Capture the cell that displays the provided text and extract its (X, Y) central coordinate. 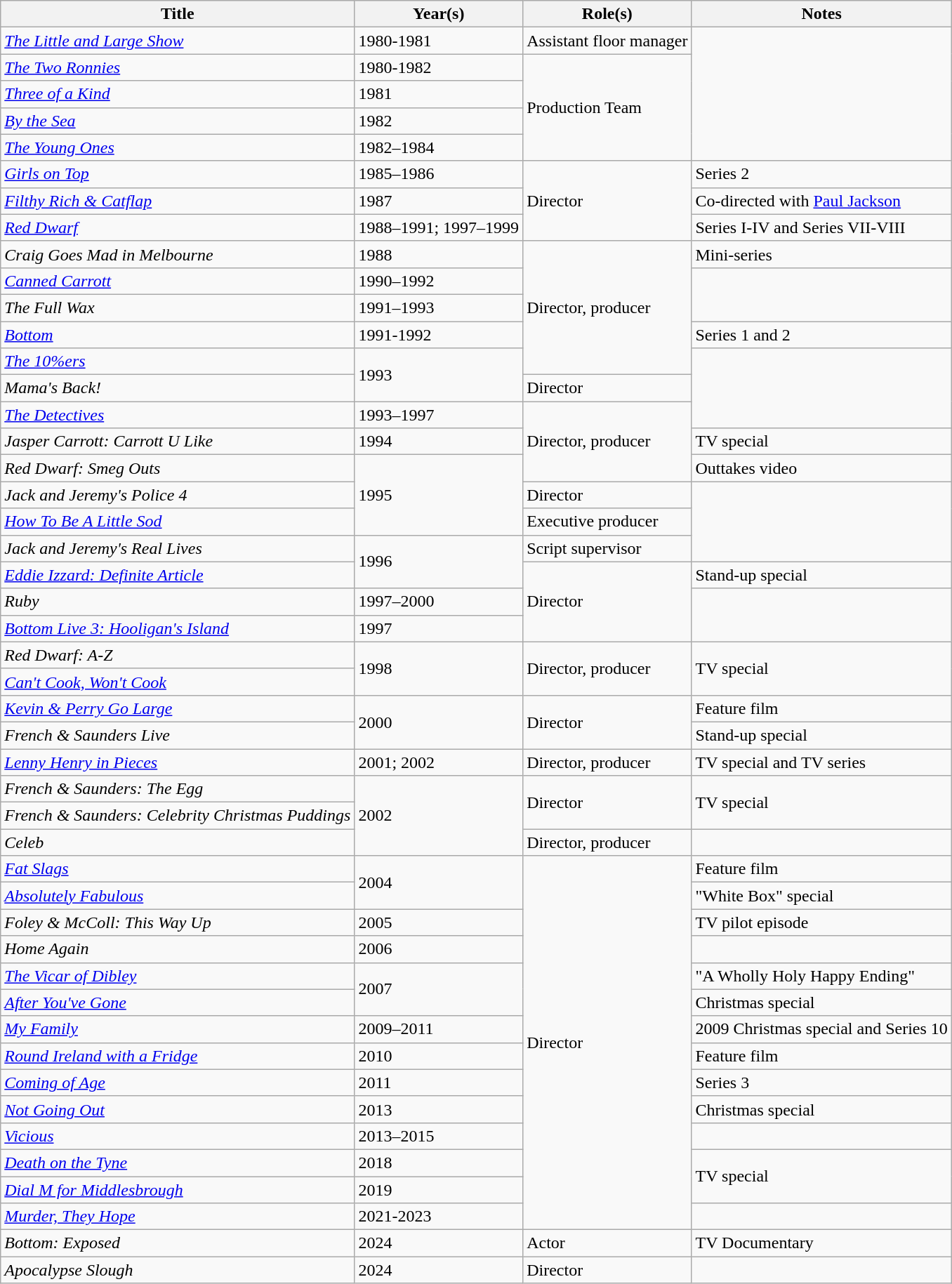
2019 (439, 1190)
Murder, They Hope (178, 1217)
Red Dwarf: Smeg Outs (178, 468)
Year(s) (439, 14)
Jasper Carrott: Carrott U Like (178, 442)
2006 (439, 949)
Script supervisor (607, 548)
The Two Ronnies (178, 67)
Series 1 and 2 (821, 335)
French & Saunders Live (178, 735)
1990–1992 (439, 281)
"White Box" special (821, 896)
Apocalypse Slough (178, 1270)
The Little and Large Show (178, 41)
Bottom (178, 335)
1991-1992 (439, 335)
2004 (439, 882)
French & Saunders: The Egg (178, 789)
Co-directed with Paul Jackson (821, 201)
Series 3 (821, 1083)
1995 (439, 495)
Executive producer (607, 522)
1988–1991; 1997–1999 (439, 227)
2018 (439, 1163)
2010 (439, 1056)
Production Team (607, 107)
Bottom Live 3: Hooligan's Island (178, 628)
2009–2011 (439, 1029)
TV pilot episode (821, 922)
1982–1984 (439, 147)
The Young Ones (178, 147)
Three of a Kind (178, 94)
2002 (439, 816)
Canned Carrott (178, 281)
1998 (439, 668)
2001; 2002 (439, 762)
2005 (439, 922)
The 10%ers (178, 362)
Filthy Rich & Catflap (178, 201)
Dial M for Middlesbrough (178, 1190)
My Family (178, 1029)
Series 2 (821, 174)
Girls on Top (178, 174)
By the Sea (178, 121)
Notes (821, 14)
Not Going Out (178, 1109)
1980-1981 (439, 41)
1985–1986 (439, 174)
Celeb (178, 842)
1997 (439, 628)
1980-1982 (439, 67)
After You've Gone (178, 1002)
"A Wholly Holy Happy Ending" (821, 976)
Home Again (178, 949)
Bottom: Exposed (178, 1243)
2007 (439, 989)
How To Be A Little Sod (178, 522)
1994 (439, 442)
Absolutely Fabulous (178, 896)
Series I-IV and Series VII-VIII (821, 227)
1981 (439, 94)
Round Ireland with a Fridge (178, 1056)
Assistant floor manager (607, 41)
Mini-series (821, 254)
Death on the Tyne (178, 1163)
French & Saunders: Celebrity Christmas Puddings (178, 816)
Actor (607, 1243)
The Vicar of Dibley (178, 976)
Outtakes video (821, 468)
Ruby (178, 602)
Role(s) (607, 14)
Jack and Jeremy's Police 4 (178, 495)
Kevin & Perry Go Large (178, 708)
2013 (439, 1109)
2009 Christmas special and Series 10 (821, 1029)
1997–2000 (439, 602)
The Detectives (178, 415)
2013–2015 (439, 1136)
1991–1993 (439, 307)
Red Dwarf (178, 227)
Vicious (178, 1136)
Eddie Izzard: Definite Article (178, 575)
Red Dwarf: A-Z (178, 655)
2011 (439, 1083)
Title (178, 14)
1982 (439, 121)
Coming of Age (178, 1083)
1987 (439, 201)
TV Documentary (821, 1243)
2021-2023 (439, 1217)
Jack and Jeremy's Real Lives (178, 548)
Fat Slags (178, 869)
Foley & McColl: This Way Up (178, 922)
1993–1997 (439, 415)
1996 (439, 562)
Craig Goes Mad in Melbourne (178, 254)
Mama's Back! (178, 388)
1988 (439, 254)
The Full Wax (178, 307)
2000 (439, 722)
Can't Cook, Won't Cook (178, 682)
Lenny Henry in Pieces (178, 762)
TV special and TV series (821, 762)
1993 (439, 375)
